For the text-containing cell, return its midpoint in [x, y] coordinate format. 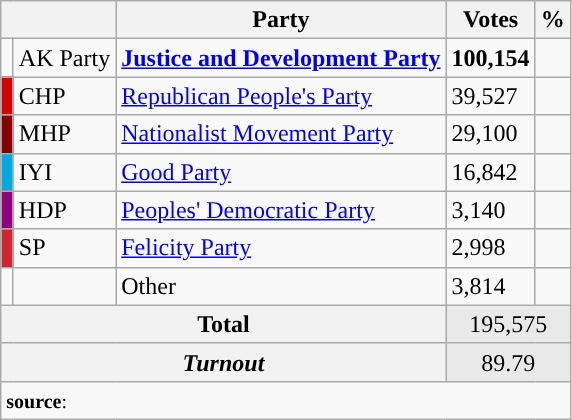
% [552, 20]
IYI [64, 172]
SP [64, 248]
Other [281, 286]
Good Party [281, 172]
195,575 [508, 324]
3,140 [490, 210]
HDP [64, 210]
Republican People's Party [281, 96]
source: [286, 400]
29,100 [490, 134]
Turnout [224, 362]
3,814 [490, 286]
39,527 [490, 96]
CHP [64, 96]
Peoples' Democratic Party [281, 210]
Felicity Party [281, 248]
Justice and Development Party [281, 58]
Votes [490, 20]
Nationalist Movement Party [281, 134]
Total [224, 324]
AK Party [64, 58]
16,842 [490, 172]
89.79 [508, 362]
Party [281, 20]
MHP [64, 134]
100,154 [490, 58]
2,998 [490, 248]
